Identify which cell holds the provided text, then report its (x, y) central coordinate. 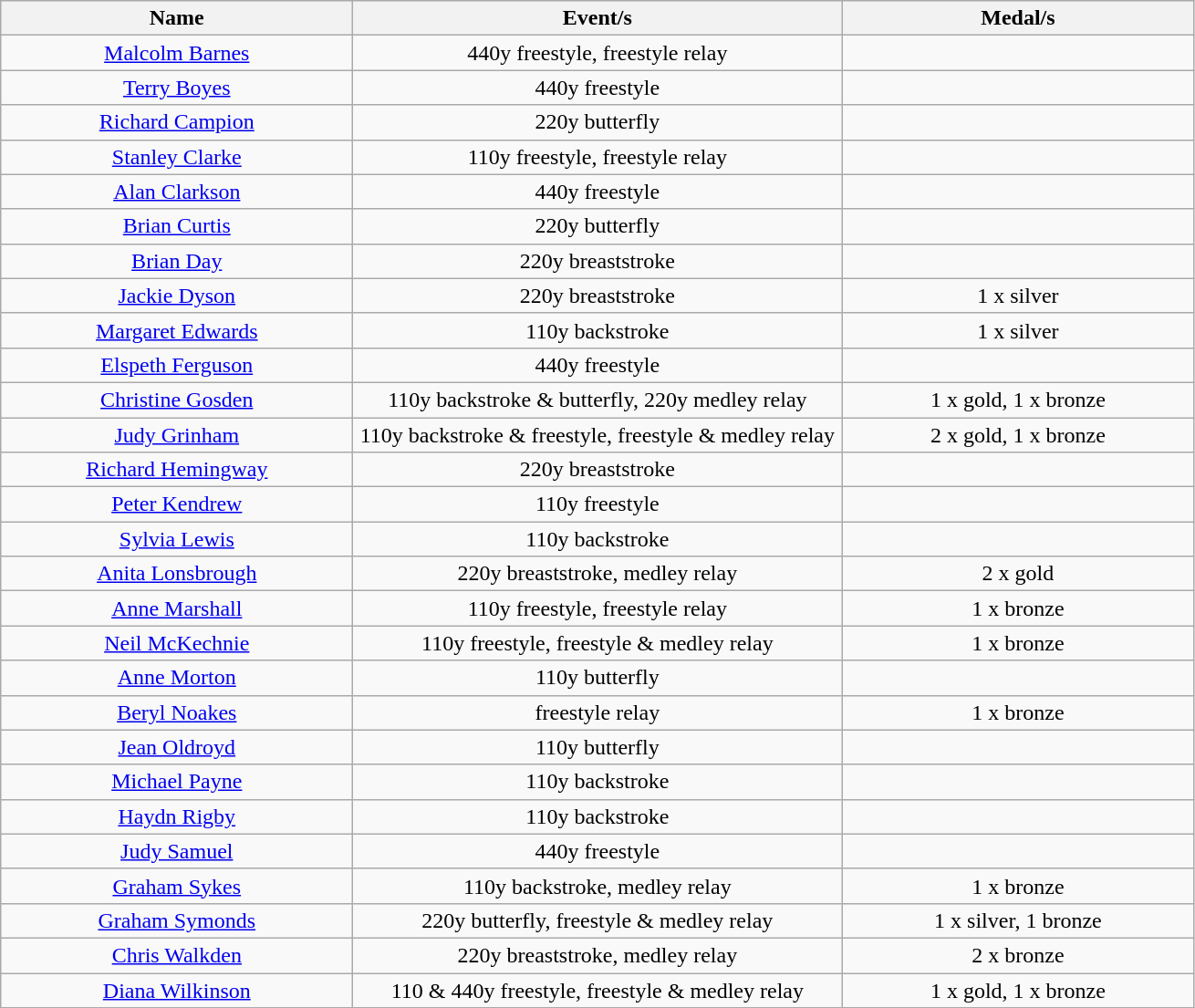
110y backstroke & butterfly, 220y medley relay (597, 400)
Diana Wilkinson (177, 990)
freestyle relay (597, 712)
Haydn Rigby (177, 816)
Jean Oldroyd (177, 747)
110y backstroke & freestyle, freestyle & medley relay (597, 435)
Richard Hemingway (177, 470)
Anne Marshall (177, 608)
Peter Kendrew (177, 504)
Brian Curtis (177, 226)
110 & 440y freestyle, freestyle & medley relay (597, 990)
2 x gold (1018, 574)
Judy Samuel (177, 851)
Stanley Clarke (177, 157)
220y butterfly, freestyle & medley relay (597, 920)
Christine Gosden (177, 400)
Sylvia Lewis (177, 539)
Graham Symonds (177, 920)
Anita Lonsbrough (177, 574)
Terry Boyes (177, 88)
Neil McKechnie (177, 643)
Richard Campion (177, 122)
Michael Payne (177, 782)
2 x gold, 1 x bronze (1018, 435)
Anne Morton (177, 678)
440y freestyle, freestyle relay (597, 53)
Medal/s (1018, 18)
110y freestyle, freestyle & medley relay (597, 643)
110y freestyle (597, 504)
Beryl Noakes (177, 712)
Judy Grinham (177, 435)
Jackie Dyson (177, 296)
110y backstroke, medley relay (597, 886)
Event/s (597, 18)
Chris Walkden (177, 955)
Elspeth Ferguson (177, 365)
1 x silver, 1 bronze (1018, 920)
Malcolm Barnes (177, 53)
Brian Day (177, 261)
Name (177, 18)
Graham Sykes (177, 886)
Margaret Edwards (177, 330)
Alan Clarkson (177, 192)
2 x bronze (1018, 955)
